Detect which cell encompasses the target text, then output its (X, Y) center coordinate. 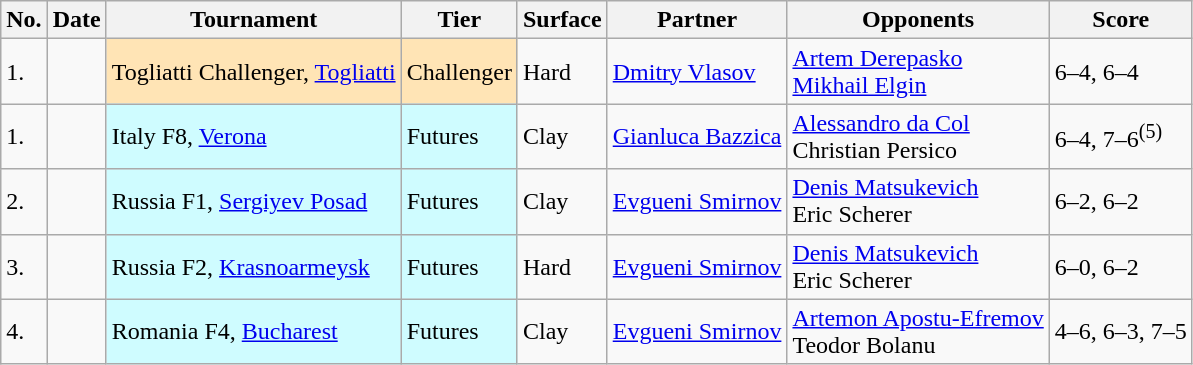
Togliatti Challenger, Togliatti (254, 72)
Dmitry Vlasov (697, 72)
Challenger (459, 72)
Romania F4, Bucharest (254, 332)
Artemon Apostu-Efremov Teodor Bolanu (918, 332)
Partner (697, 20)
6–0, 6–2 (1120, 266)
No. (24, 20)
4. (24, 332)
2. (24, 202)
6–2, 6–2 (1120, 202)
Tournament (254, 20)
Tier (459, 20)
Artem Derepasko Mikhail Elgin (918, 72)
Russia F2, Krasnoarmeysk (254, 266)
Date (76, 20)
6–4, 6–4 (1120, 72)
Gianluca Bazzica (697, 136)
Score (1120, 20)
Surface (562, 20)
Russia F1, Sergiyev Posad (254, 202)
Opponents (918, 20)
Italy F8, Verona (254, 136)
6–4, 7–6(5) (1120, 136)
Alessandro da Col Christian Persico (918, 136)
3. (24, 266)
4–6, 6–3, 7–5 (1120, 332)
